Extract the (x, y) coordinate from the center of the cell holding the provided text.  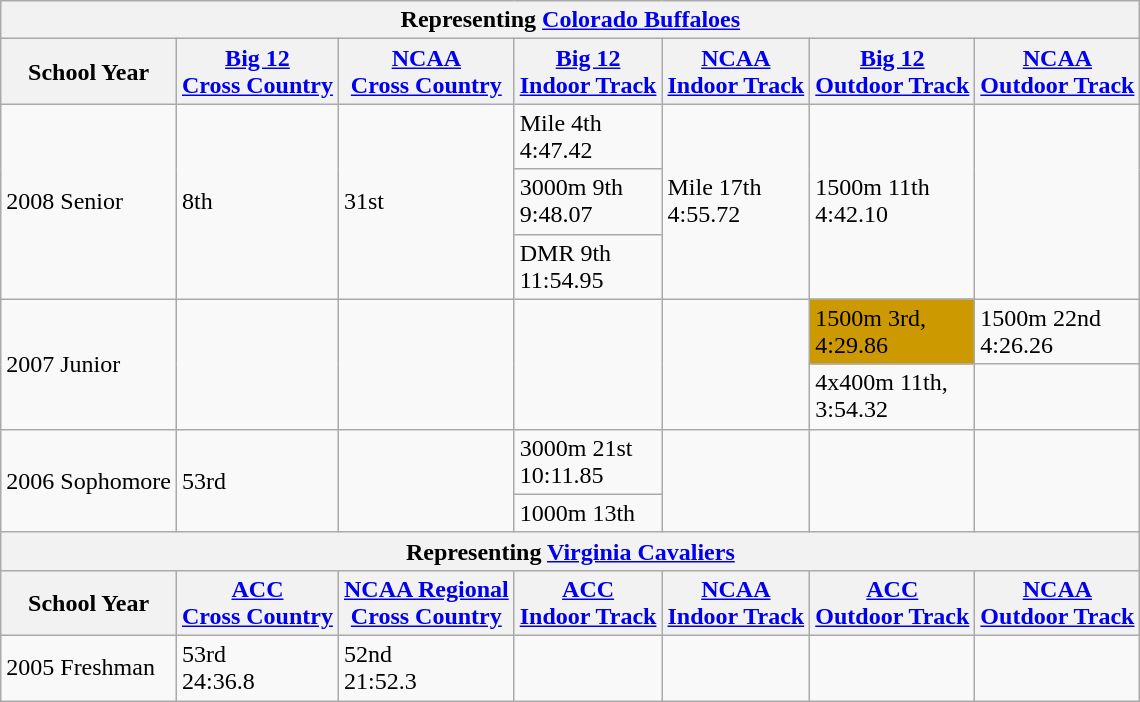
DMR 9th11:54.95 (588, 266)
ACCOutdoor Track (892, 602)
1500m 11th4:42.10 (892, 202)
Mile 17th4:55.72 (736, 202)
3000m 9th9:48.07 (588, 202)
53rd24:36.8 (257, 668)
3000m 21st10:11.85 (588, 462)
Representing Virginia Cavaliers (570, 551)
53rd (257, 480)
ACCIndoor Track (588, 602)
1500m 3rd,4:29.86 (892, 332)
1000m 13th (588, 513)
8th (257, 202)
4x400m 11th,3:54.32 (892, 396)
52nd21:52.3 (426, 668)
Mile 4th4:47.42 (588, 136)
2005 Freshman (89, 668)
Big 12Outdoor Track (892, 72)
NCAA RegionalCross Country (426, 602)
31st (426, 202)
2008 Senior (89, 202)
Big 12Indoor Track (588, 72)
2006 Sophomore (89, 480)
Big 12Cross Country (257, 72)
NCAACross Country (426, 72)
ACCCross Country (257, 602)
2007 Junior (89, 364)
1500m 22nd4:26.26 (1058, 332)
Representing Colorado Buffaloes (570, 20)
